Find where the given text appears and provide that cell's center as (x, y) coordinate. 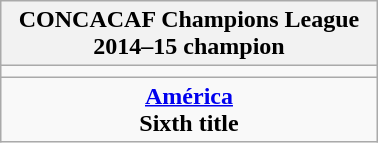
AméricaSixth title (189, 110)
CONCACAF Champions League2014–15 champion (189, 34)
